Search for the cell housing the specified text and yield its (x, y) center coordinate. 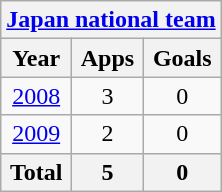
Year (36, 58)
Goals (182, 58)
Japan national team (111, 20)
2 (108, 134)
Total (36, 172)
2008 (36, 96)
2009 (36, 134)
Apps (108, 58)
5 (108, 172)
3 (108, 96)
